Identify which cell holds the provided text, then report its [x, y] central coordinate. 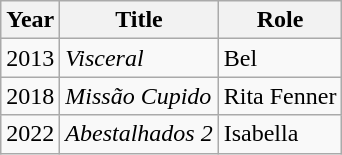
Year [30, 20]
Abestalhados 2 [139, 134]
Title [139, 20]
2018 [30, 96]
Visceral [139, 58]
2013 [30, 58]
Missão Cupido [139, 96]
Role [280, 20]
2022 [30, 134]
Isabella [280, 134]
Bel [280, 58]
Rita Fenner [280, 96]
